Locate the cell with the specified text and output its (X, Y) center coordinate. 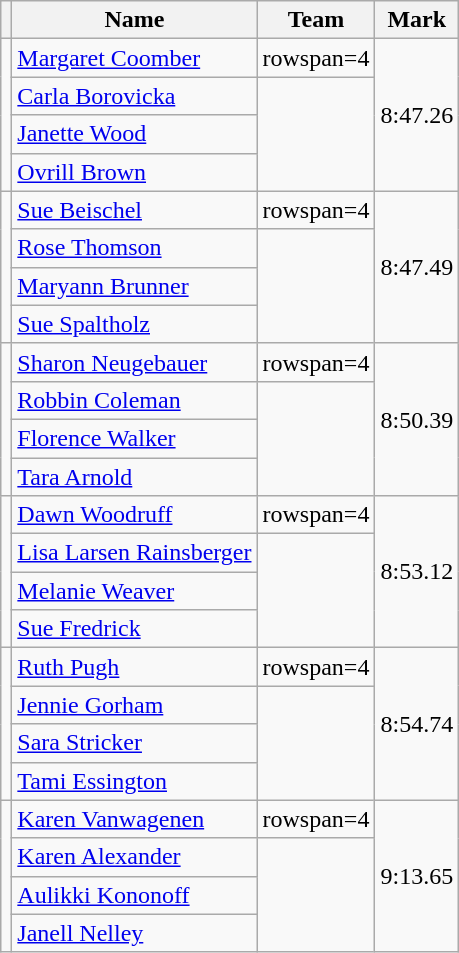
Janell Nelley (134, 933)
Mark (417, 20)
Ovrill Brown (134, 172)
8:50.39 (417, 419)
Jennie Gorham (134, 705)
Name (134, 20)
8:53.12 (417, 572)
Ruth Pugh (134, 667)
Team (316, 20)
Robbin Coleman (134, 400)
Melanie Weaver (134, 591)
Tara Arnold (134, 477)
Florence Walker (134, 438)
Sue Spaltholz (134, 324)
9:13.65 (417, 876)
Margaret Coomber (134, 58)
Karen Alexander (134, 857)
Sharon Neugebauer (134, 362)
Carla Borovicka (134, 96)
8:47.49 (417, 267)
Karen Vanwagenen (134, 819)
Sara Stricker (134, 743)
8:54.74 (417, 724)
Sue Beischel (134, 210)
Lisa Larsen Rainsberger (134, 553)
Rose Thomson (134, 248)
Maryann Brunner (134, 286)
Aulikki Kononoff (134, 895)
8:47.26 (417, 115)
Dawn Woodruff (134, 515)
Sue Fredrick (134, 629)
Janette Wood (134, 134)
Tami Essington (134, 781)
